From the cell containing the given text, extract its center point as [x, y] coordinate. 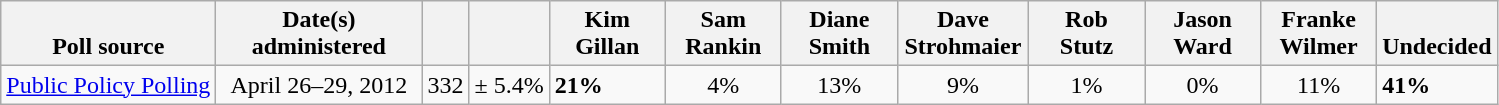
April 26–29, 2012 [319, 85]
332 [446, 85]
1% [1086, 85]
Poll source [108, 34]
21% [607, 85]
0% [1202, 85]
SamRankin [723, 34]
KimGillan [607, 34]
Public Policy Polling [108, 85]
RobStutz [1086, 34]
DianeSmith [839, 34]
± 5.4% [509, 85]
4% [723, 85]
FrankeWilmer [1319, 34]
9% [962, 85]
11% [1319, 85]
DaveStrohmaier [962, 34]
13% [839, 85]
Date(s)administered [319, 34]
41% [1437, 85]
JasonWard [1202, 34]
Undecided [1437, 34]
